Identify which cell holds the provided text, then report its (x, y) central coordinate. 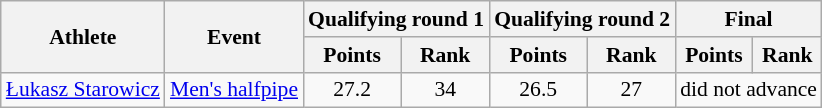
Athlete (83, 36)
Qualifying round 1 (396, 19)
34 (445, 90)
Łukasz Starowicz (83, 90)
Final (748, 19)
Men's halfpipe (234, 90)
27.2 (352, 90)
Qualifying round 2 (582, 19)
did not advance (748, 90)
26.5 (538, 90)
Event (234, 36)
27 (631, 90)
